Search for the cell housing the specified text and yield its (x, y) center coordinate. 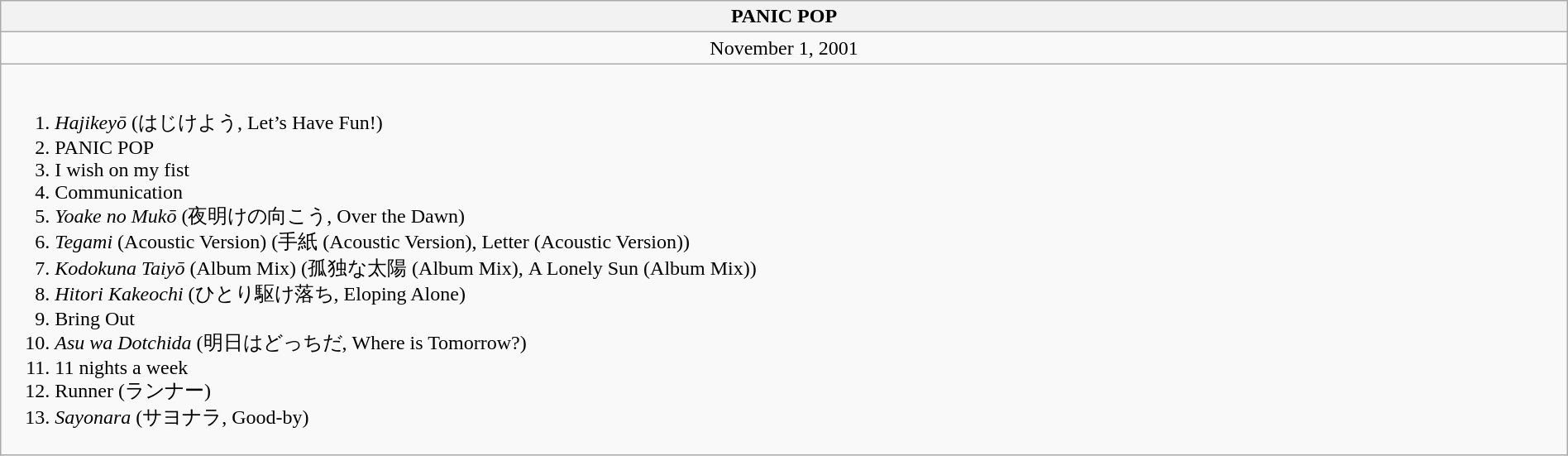
November 1, 2001 (784, 48)
PANIC POP (784, 17)
